Output the (X, Y) coordinate of the center of the cell containing the given text.  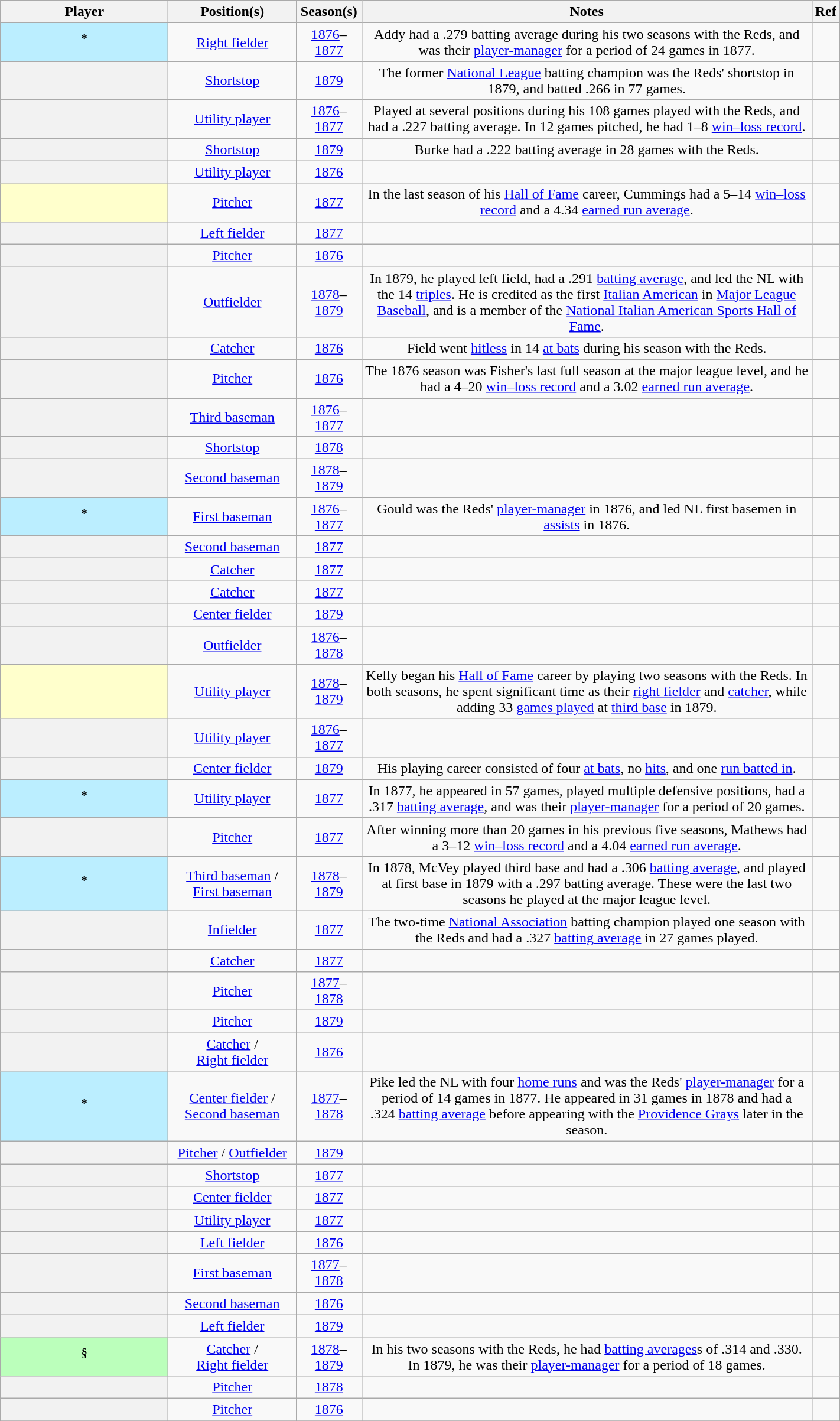
Center fielder / Second baseman (233, 1106)
Right fielder (233, 43)
Third baseman (233, 417)
Season(s) (330, 12)
Gould was the Reds' player-manager in 1876, and led NL first basemen in assists in 1876. (587, 516)
The former National League batting champion was the Reds' shortstop in 1879, and batted .266 in 77 games. (587, 80)
The two-time National Association batting champion played one season with the Reds and had a .327 batting average in 27 games played. (587, 930)
Ref (826, 12)
Pitcher / Outfielder (233, 1153)
After winning more than 20 games in his previous five seasons, Mathews had a 3–12 win–loss record and a 4.04 earned run average. (587, 837)
Field went hitless in 14 at bats during his season with the Reds. (587, 348)
Notes (587, 12)
§ (84, 1357)
The 1876 season was Fisher's last full season at the major league level, and he had a 4–20 win–loss record and a 3.02 earned run average. (587, 378)
Third baseman / First baseman (233, 883)
Position(s) (233, 12)
Player (84, 12)
Addy had a .279 batting average during his two seasons with the Reds, and was their player-manager for a period of 24 games in 1877. (587, 43)
In his two seasons with the Reds, he had batting averagess of .314 and .330. In 1879, he was their player-manager for a period of 18 games. (587, 1357)
His playing career consisted of four at bats, no hits, and one run batted in. (587, 768)
In the last season of his Hall of Fame career, Cummings had a 5–14 win–loss record and a 4.34 earned run average. (587, 202)
Infielder (233, 930)
Burke had a .222 batting average in 28 games with the Reds. (587, 149)
1876–1878 (330, 645)
